For the text-containing cell, return its midpoint in [x, y] coordinate format. 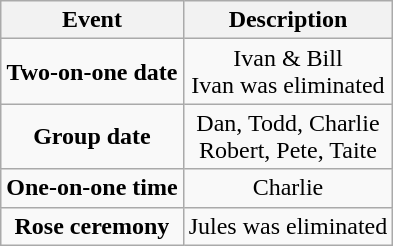
Ivan & BillIvan was eliminated [288, 72]
Two-on-one date [92, 72]
Description [288, 20]
One-on-one time [92, 188]
Event [92, 20]
Group date [92, 136]
Jules was eliminated [288, 226]
Charlie [288, 188]
Dan, Todd, CharlieRobert, Pete, Taite [288, 136]
Rose ceremony [92, 226]
